Locate the cell with the specified text and output its [X, Y] center coordinate. 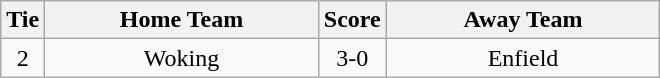
Enfield [523, 58]
Away Team [523, 20]
2 [23, 58]
Score [352, 20]
Tie [23, 20]
Woking [182, 58]
Home Team [182, 20]
3-0 [352, 58]
